From the cell containing the given text, extract its center point as [X, Y] coordinate. 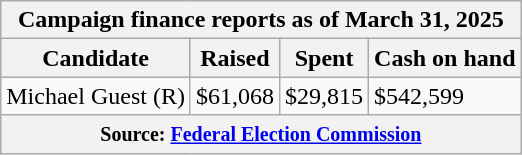
Campaign finance reports as of March 31, 2025 [261, 20]
Raised [234, 58]
$29,815 [324, 96]
Cash on hand [445, 58]
Source: Federal Election Commission [261, 134]
$542,599 [445, 96]
Spent [324, 58]
Michael Guest (R) [96, 96]
Candidate [96, 58]
$61,068 [234, 96]
